Return (x, y) of the center of cell containing provided text 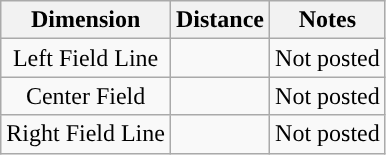
Distance (220, 20)
Left Field Line (86, 58)
Center Field (86, 96)
Dimension (86, 20)
Notes (328, 20)
Right Field Line (86, 134)
